Return [x, y] of the center of cell containing provided text 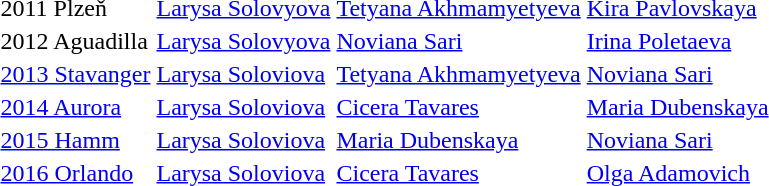
Larysa Solovyova [244, 41]
Tetyana Akhmamyetyeva [458, 74]
Cicera Tavares [458, 107]
Maria Dubenskaya [458, 140]
Noviana Sari [458, 41]
